From the cell containing the given text, extract its center point as (x, y) coordinate. 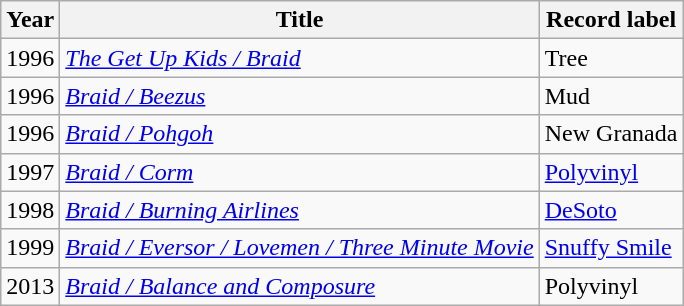
Title (300, 20)
Braid / Burning Airlines (300, 210)
Braid / Corm (300, 172)
Braid / Balance and Composure (300, 286)
DeSoto (611, 210)
Year (30, 20)
1999 (30, 248)
1997 (30, 172)
Record label (611, 20)
Tree (611, 58)
Snuffy Smile (611, 248)
New Granada (611, 134)
2013 (30, 286)
1998 (30, 210)
The Get Up Kids / Braid (300, 58)
Braid / Eversor / Lovemen / Three Minute Movie (300, 248)
Braid / Pohgoh (300, 134)
Braid / Beezus (300, 96)
Mud (611, 96)
